Pinpoint the cell where the given text exists, returning its [X, Y] midpoint coordinate. 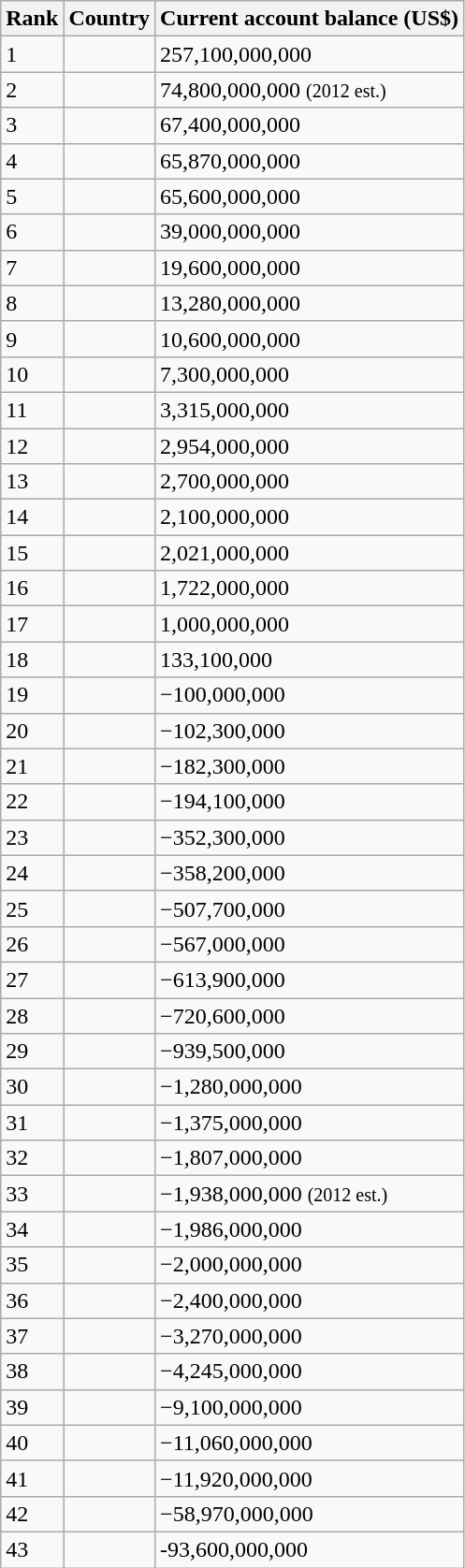
7,300,000,000 [310, 374]
−102,300,000 [310, 731]
74,800,000,000 (2012 est.) [310, 90]
−11,920,000,000 [310, 1478]
12 [32, 446]
24 [32, 873]
−11,060,000,000 [310, 1443]
−9,100,000,000 [310, 1407]
36 [32, 1300]
4 [32, 161]
15 [32, 553]
23 [32, 837]
13,280,000,000 [310, 303]
-93,600,000,000 [310, 1549]
1,722,000,000 [310, 588]
2,021,000,000 [310, 553]
35 [32, 1265]
14 [32, 517]
−58,970,000,000 [310, 1514]
−3,270,000,000 [310, 1336]
34 [32, 1229]
43 [32, 1549]
65,600,000,000 [310, 196]
6 [32, 232]
39,000,000,000 [310, 232]
31 [32, 1123]
25 [32, 908]
3 [32, 125]
32 [32, 1158]
27 [32, 980]
28 [32, 1015]
7 [32, 268]
20 [32, 731]
38 [32, 1372]
10 [32, 374]
29 [32, 1052]
−182,300,000 [310, 766]
19,600,000,000 [310, 268]
Rank [32, 19]
−4,245,000,000 [310, 1372]
26 [32, 944]
−1,807,000,000 [310, 1158]
2,954,000,000 [310, 446]
Current account balance (US$) [310, 19]
Country [109, 19]
−613,900,000 [310, 980]
−1,938,000,000 (2012 est.) [310, 1194]
−352,300,000 [310, 837]
2,700,000,000 [310, 482]
22 [32, 802]
2,100,000,000 [310, 517]
65,870,000,000 [310, 161]
−939,500,000 [310, 1052]
−507,700,000 [310, 908]
16 [32, 588]
40 [32, 1443]
9 [32, 339]
67,400,000,000 [310, 125]
33 [32, 1194]
−100,000,000 [310, 695]
−1,375,000,000 [310, 1123]
39 [32, 1407]
42 [32, 1514]
−2,000,000,000 [310, 1265]
19 [32, 695]
17 [32, 624]
18 [32, 660]
1 [32, 54]
13 [32, 482]
2 [32, 90]
−720,600,000 [310, 1015]
41 [32, 1478]
21 [32, 766]
37 [32, 1336]
−358,200,000 [310, 873]
30 [32, 1087]
10,600,000,000 [310, 339]
11 [32, 410]
−567,000,000 [310, 944]
5 [32, 196]
−2,400,000,000 [310, 1300]
1,000,000,000 [310, 624]
−1,986,000,000 [310, 1229]
8 [32, 303]
−1,280,000,000 [310, 1087]
3,315,000,000 [310, 410]
257,100,000,000 [310, 54]
−194,100,000 [310, 802]
133,100,000 [310, 660]
